Scan for the cell matching the given text and deliver its [X, Y] coordinate at center. 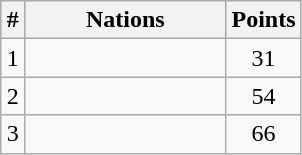
66 [264, 134]
1 [13, 58]
31 [264, 58]
3 [13, 134]
54 [264, 96]
Nations [126, 20]
# [13, 20]
Points [264, 20]
2 [13, 96]
